Capture the cell that displays the provided text and extract its [X, Y] central coordinate. 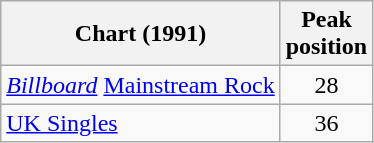
Chart (1991) [140, 34]
Billboard Mainstream Rock [140, 85]
28 [326, 85]
36 [326, 123]
Peakposition [326, 34]
UK Singles [140, 123]
